Return the (X, Y) coordinate for the center point of the cell that contains the specified text.  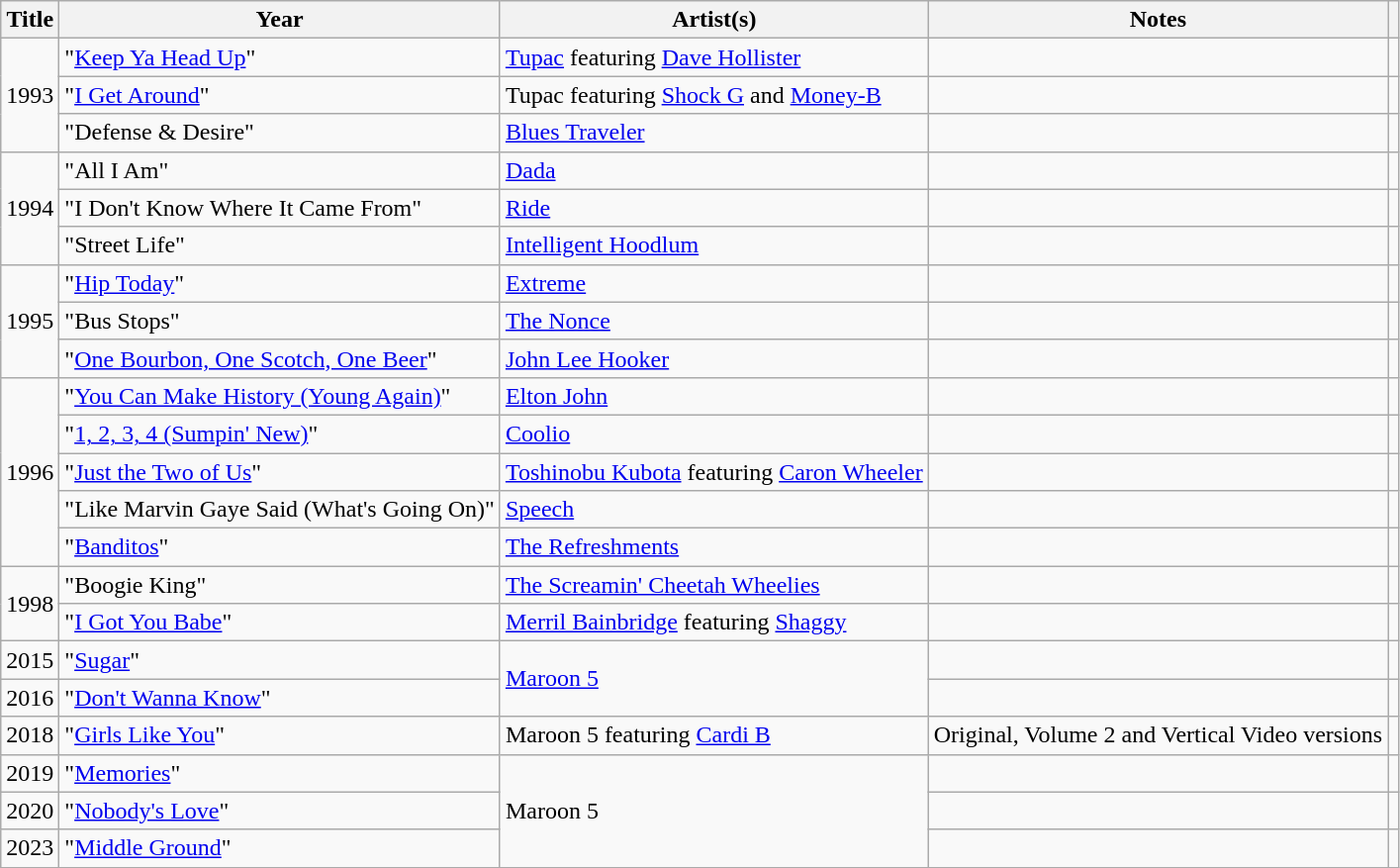
"Banditos" (280, 547)
2016 (30, 698)
Maroon 5 featuring Cardi B (714, 735)
1995 (30, 321)
"Don't Wanna Know" (280, 698)
2019 (30, 773)
Blues Traveler (714, 133)
Intelligent Hoodlum (714, 245)
John Lee Hooker (714, 358)
The Nonce (714, 321)
"Defense & Desire" (280, 133)
Coolio (714, 434)
"You Can Make History (Young Again)" (280, 396)
2023 (30, 848)
"Just the Two of Us" (280, 472)
"Hip Today" (280, 283)
Tupac featuring Shock G and Money-B (714, 95)
Ride (714, 208)
Merril Bainbridge featuring Shaggy (714, 623)
"Nobody's Love" (280, 811)
1996 (30, 471)
2015 (30, 660)
Tupac featuring Dave Hollister (714, 57)
Artist(s) (714, 20)
Speech (714, 510)
"Middle Ground" (280, 848)
Title (30, 20)
The Screamin' Cheetah Wheelies (714, 585)
"Girls Like You" (280, 735)
"Boogie King" (280, 585)
"Street Life" (280, 245)
"I Get Around" (280, 95)
"Keep Ya Head Up" (280, 57)
"1, 2, 3, 4 (Sumpin' New)" (280, 434)
2020 (30, 811)
Extreme (714, 283)
Year (280, 20)
"I Got You Babe" (280, 623)
"Sugar" (280, 660)
1998 (30, 604)
"I Don't Know Where It Came From" (280, 208)
"Like Marvin Gaye Said (What's Going On)" (280, 510)
The Refreshments (714, 547)
Notes (1158, 20)
Original, Volume 2 and Vertical Video versions (1158, 735)
"One Bourbon, One Scotch, One Beer" (280, 358)
Toshinobu Kubota featuring Caron Wheeler (714, 472)
Elton John (714, 396)
2018 (30, 735)
1994 (30, 208)
"Bus Stops" (280, 321)
"Memories" (280, 773)
1993 (30, 95)
"All I Am" (280, 170)
Dada (714, 170)
